Locate the cell with the specified text and output its (x, y) center coordinate. 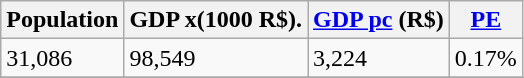
GDP pc (R$) (379, 20)
Population (62, 20)
GDP x(1000 R$). (216, 20)
0.17% (486, 58)
PE (486, 20)
3,224 (379, 58)
31,086 (62, 58)
98,549 (216, 58)
